Extract the (x, y) coordinate from the center of the cell holding the provided text.  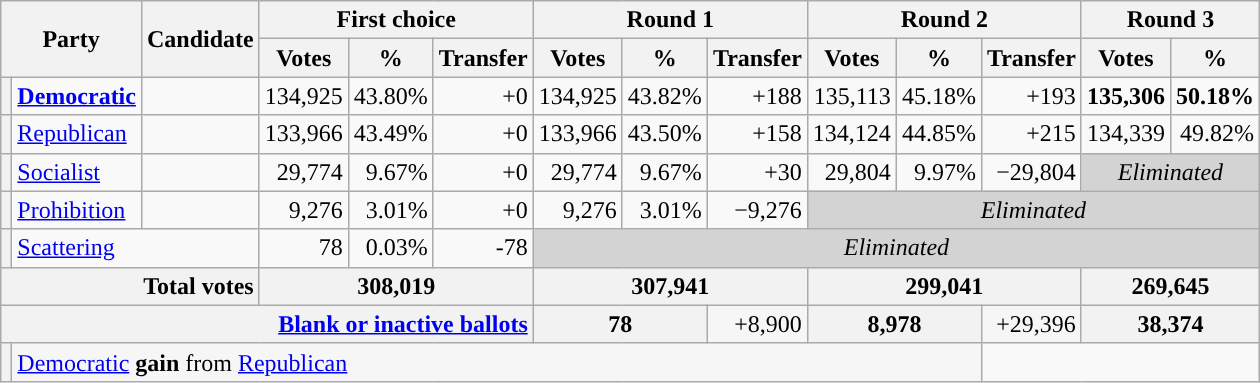
−9,276 (757, 210)
Total votes (130, 286)
+8,900 (757, 324)
-78 (483, 248)
307,941 (670, 286)
38,374 (1170, 324)
Democratic (77, 96)
Candidate (200, 39)
50.18% (1214, 96)
44.85% (938, 134)
Democratic gain from Republican (497, 362)
Scattering (136, 248)
Party (72, 39)
First choice (396, 20)
Prohibition (77, 210)
43.80% (390, 96)
Blank or inactive ballots (268, 324)
308,019 (396, 286)
Socialist (77, 172)
0.03% (390, 248)
29,804 (852, 172)
Republican (77, 134)
269,645 (1170, 286)
45.18% (938, 96)
+158 (757, 134)
299,041 (944, 286)
135,306 (1126, 96)
43.49% (390, 134)
+29,396 (1031, 324)
8,978 (894, 324)
+215 (1031, 134)
43.50% (664, 134)
+30 (757, 172)
+193 (1031, 96)
134,339 (1126, 134)
Round 3 (1170, 20)
9.97% (938, 172)
Round 2 (944, 20)
43.82% (664, 96)
49.82% (1214, 134)
+188 (757, 96)
Round 1 (670, 20)
135,113 (852, 96)
134,124 (852, 134)
−29,804 (1031, 172)
